Extract the (x, y) coordinate from the center of the cell holding the provided text.  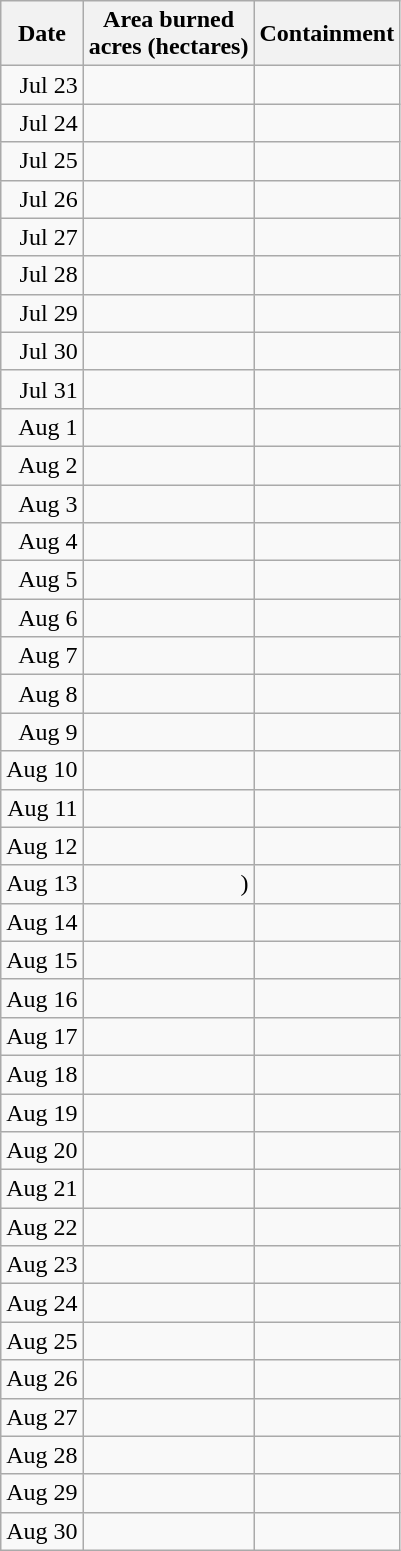
Aug 27 (42, 1417)
Aug 26 (42, 1379)
Aug 16 (42, 998)
Jul 27 (42, 237)
Aug 20 (42, 1151)
Aug 30 (42, 1531)
Jul 29 (42, 313)
Aug 17 (42, 1036)
Aug 3 (42, 503)
Aug 22 (42, 1227)
Jul 24 (42, 123)
Aug 25 (42, 1341)
) (168, 884)
Jul 23 (42, 85)
Aug 4 (42, 542)
Jul 25 (42, 161)
Jul 26 (42, 199)
Aug 10 (42, 770)
Aug 6 (42, 618)
Jul 31 (42, 389)
Area burnedacres (hectares) (168, 34)
Aug 19 (42, 1113)
Jul 28 (42, 275)
Aug 2 (42, 465)
Aug 13 (42, 884)
Jul 30 (42, 351)
Aug 23 (42, 1265)
Aug 8 (42, 694)
Aug 15 (42, 960)
Date (42, 34)
Aug 18 (42, 1074)
Aug 9 (42, 732)
Aug 28 (42, 1455)
Aug 21 (42, 1189)
Aug 7 (42, 656)
Aug 12 (42, 846)
Aug 5 (42, 580)
Containment (327, 34)
Aug 14 (42, 922)
Aug 11 (42, 808)
Aug 1 (42, 427)
Aug 24 (42, 1303)
Aug 29 (42, 1493)
